Identify which cell holds the provided text, then report its (x, y) central coordinate. 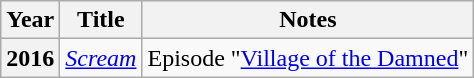
Year (30, 20)
Episode "Village of the Damned" (308, 58)
Notes (308, 20)
2016 (30, 58)
Title (101, 20)
Scream (101, 58)
